Scan for the cell matching the given text and deliver its [x, y] coordinate at center. 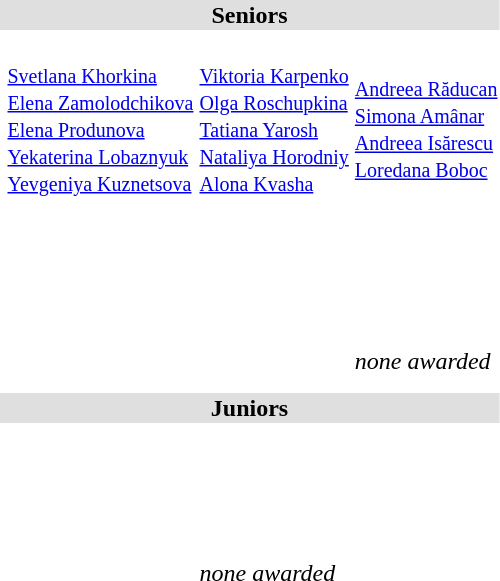
Svetlana KhorkinaElena ZamolodchikovaElena ProdunovaYekaterina LobaznyukYevgeniya Kuznetsova [100, 116]
Seniors [250, 15]
Juniors [250, 408]
Andreea RăducanSimona AmânarAndreea IsărescuLoredana Boboc [426, 116]
none awarded [426, 362]
Viktoria KarpenkoOlga RoschupkinaTatiana YaroshNataliya HorodniyAlona Kvasha [274, 116]
